Capture the cell that displays the provided text and extract its (X, Y) central coordinate. 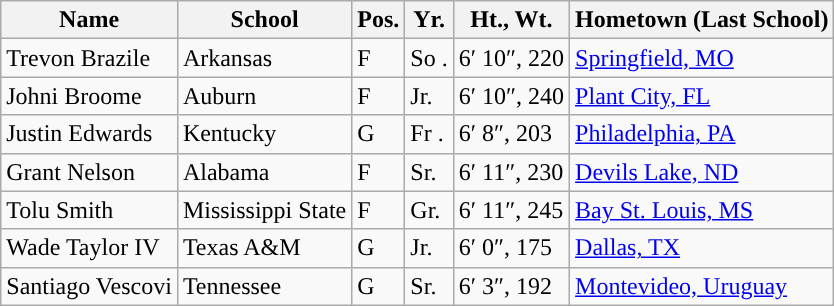
Philadelphia, PA (702, 134)
Alabama (264, 172)
Bay St. Louis, MS (702, 210)
Ht., Wt. (511, 20)
Trevon Brazile (90, 58)
Santiago Vescovi (90, 286)
6′ 11″, 230 (511, 172)
6′ 10″, 220 (511, 58)
Arkansas (264, 58)
Dallas, TX (702, 248)
Grant Nelson (90, 172)
Fr . (429, 134)
Springfield, MO (702, 58)
Name (90, 20)
Kentucky (264, 134)
Yr. (429, 20)
Tolu Smith (90, 210)
Devils Lake, ND (702, 172)
6′ 3″, 192 (511, 286)
Pos. (378, 20)
Plant City, FL (702, 96)
Hometown (Last School) (702, 20)
Montevideo, Uruguay (702, 286)
Texas A&M (264, 248)
6′ 8″, 203 (511, 134)
Justin Edwards (90, 134)
Mississippi State (264, 210)
6′ 10″, 240 (511, 96)
Johni Broome (90, 96)
Tennessee (264, 286)
6′ 0″, 175 (511, 248)
School (264, 20)
6′ 11″, 245 (511, 210)
Wade Taylor IV (90, 248)
So . (429, 58)
Gr. (429, 210)
Auburn (264, 96)
